Return the (x, y) coordinate for the center point of the cell that contains the specified text.  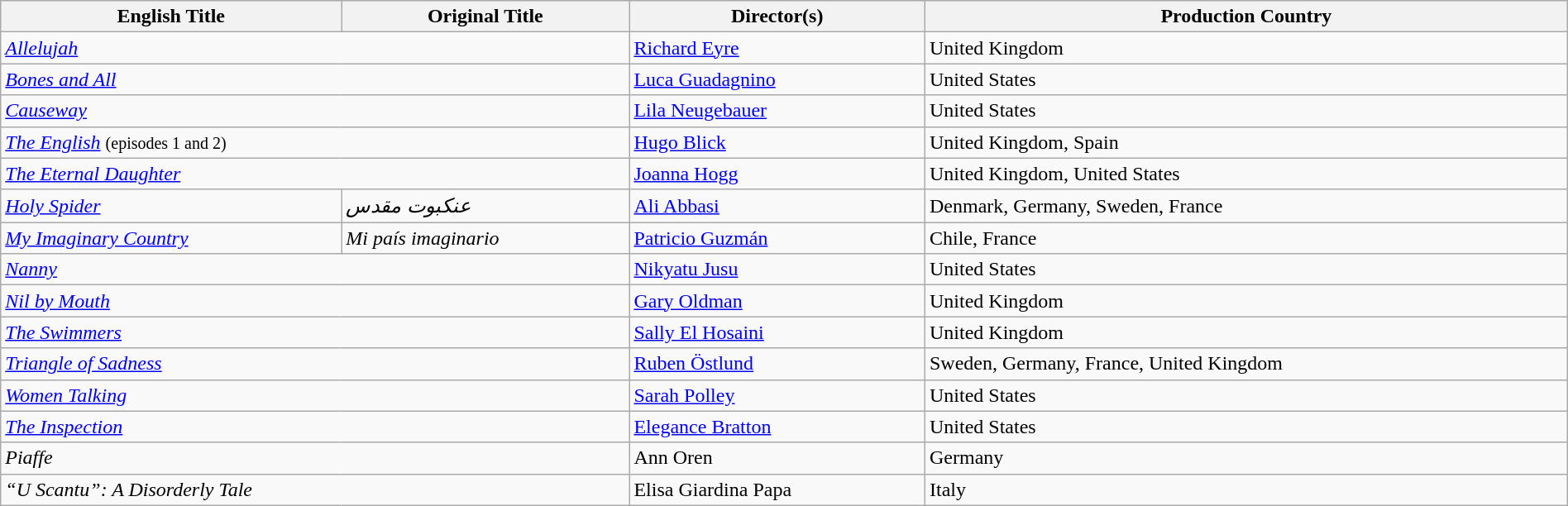
Germany (1245, 458)
My Imaginary Country (171, 238)
Elegance Bratton (777, 427)
Director(s) (777, 17)
Italy (1245, 489)
Mi país imaginario (485, 238)
Ruben Östlund (777, 364)
The English (episodes 1 and 2) (315, 142)
Richard Eyre (777, 48)
Ali Abbasi (777, 206)
Denmark, Germany, Sweden, France (1245, 206)
Elisa Giardina Papa (777, 489)
Chile, France (1245, 238)
Nanny (315, 270)
Patricio Guzmán (777, 238)
United Kingdom, Spain (1245, 142)
Ann Oren (777, 458)
Gary Oldman (777, 301)
United Kingdom, United States (1245, 174)
Sally El Hosaini (777, 332)
Nikyatu Jusu (777, 270)
The Swimmers (315, 332)
The Eternal Daughter (315, 174)
“U Scantu”: A Disorderly Tale (315, 489)
Sarah Polley (777, 395)
Nil by Mouth (315, 301)
Production Country (1245, 17)
Bones and All (315, 79)
The Inspection (315, 427)
Triangle of Sadness (315, 364)
عنکبوت مقدس (485, 206)
Causeway (315, 111)
Allelujah (315, 48)
English Title (171, 17)
Lila Neugebauer (777, 111)
Sweden, Germany, France, United Kingdom (1245, 364)
Hugo Blick (777, 142)
Women Talking (315, 395)
Joanna Hogg (777, 174)
Holy Spider (171, 206)
Luca Guadagnino (777, 79)
Piaffe (315, 458)
Original Title (485, 17)
